Locate the cell with the specified text and output its (x, y) center coordinate. 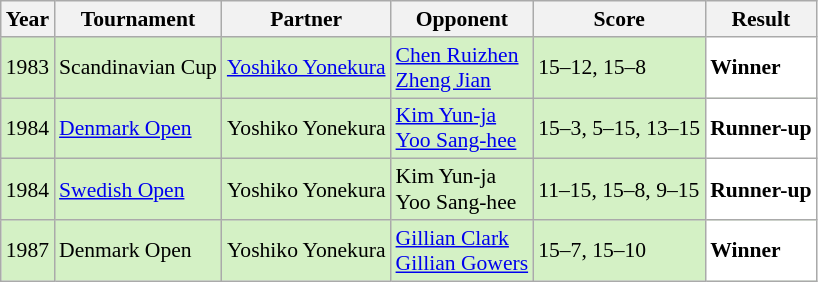
1987 (28, 250)
15–7, 15–10 (619, 250)
Score (619, 19)
Year (28, 19)
Tournament (138, 19)
Gillian Clark Gillian Gowers (462, 250)
Scandinavian Cup (138, 68)
Chen Ruizhen Zheng Jian (462, 68)
Swedish Open (138, 190)
15–3, 5–15, 13–15 (619, 128)
15–12, 15–8 (619, 68)
Result (760, 19)
11–15, 15–8, 9–15 (619, 190)
1983 (28, 68)
Opponent (462, 19)
Partner (306, 19)
